Return [x, y] of the center of cell containing provided text 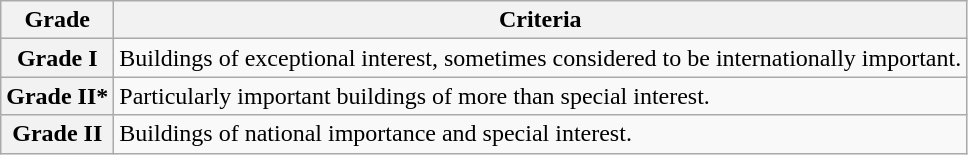
Criteria [540, 20]
Buildings of exceptional interest, sometimes considered to be internationally important. [540, 58]
Grade II [58, 134]
Grade [58, 20]
Particularly important buildings of more than special interest. [540, 96]
Grade II* [58, 96]
Buildings of national importance and special interest. [540, 134]
Grade I [58, 58]
